From the cell containing the given text, extract its center point as [x, y] coordinate. 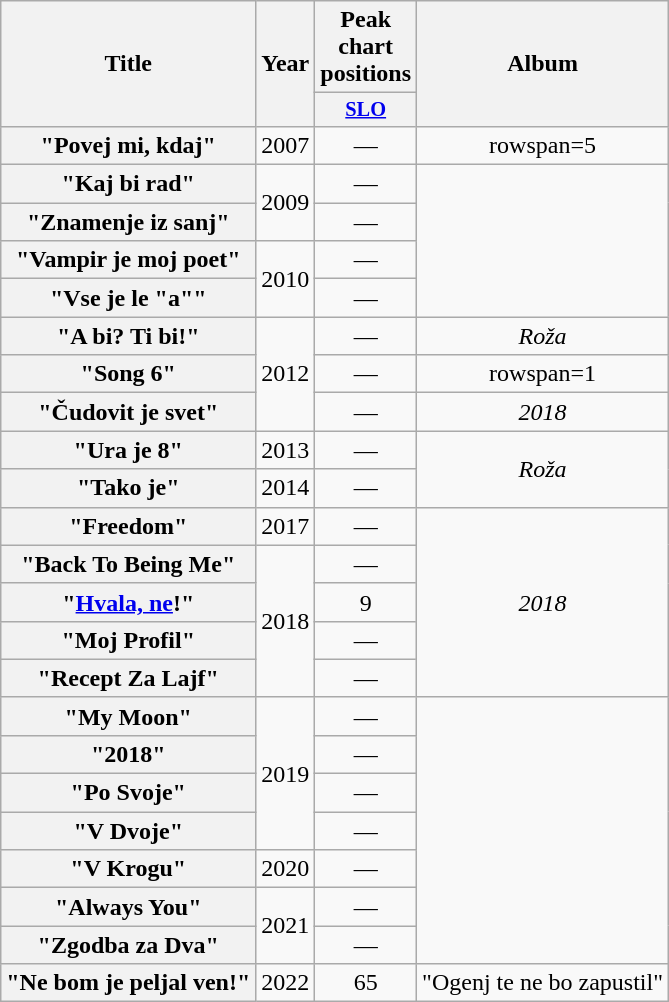
"Moj Profil" [128, 640]
"Kaj bi rad" [128, 184]
"Always You" [128, 907]
"V Dvoje" [128, 831]
"A bi? Ti bi!" [128, 336]
"Čudovit je svet" [128, 412]
Year [286, 64]
9 [366, 602]
"Ura je 8" [128, 450]
2021 [286, 926]
"Vampir je moj poet" [128, 260]
SLO [366, 110]
"Ne bom je peljal ven!" [128, 983]
"Back To Being Me" [128, 564]
"V Krogu" [128, 869]
65 [366, 983]
2007 [286, 145]
"Znamenje iz sanj" [128, 222]
2014 [286, 488]
2020 [286, 869]
2022 [286, 983]
"Song 6" [128, 374]
2019 [286, 773]
"Vse je le "a"" [128, 298]
"Hvala, ne!" [128, 602]
"Freedom" [128, 526]
rowspan=5 [543, 145]
"Recept Za Lajf" [128, 678]
2013 [286, 450]
Album [543, 64]
Peak chart positions [366, 47]
"Povej mi, kdaj" [128, 145]
"Tako je" [128, 488]
"Ogenj te ne bo zapustil" [543, 983]
"Zgodba za Dva" [128, 945]
"My Moon" [128, 716]
Title [128, 64]
"Po Svoje" [128, 793]
rowspan=1 [543, 374]
2010 [286, 279]
2012 [286, 374]
2017 [286, 526]
"2018" [128, 754]
2009 [286, 203]
